Pinpoint the cell where the given text exists, returning its [X, Y] midpoint coordinate. 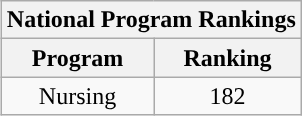
National Program Rankings [151, 20]
Nursing [78, 96]
182 [228, 96]
Ranking [228, 58]
Program [78, 58]
